Extract the [X, Y] coordinate from the center of the cell holding the provided text.  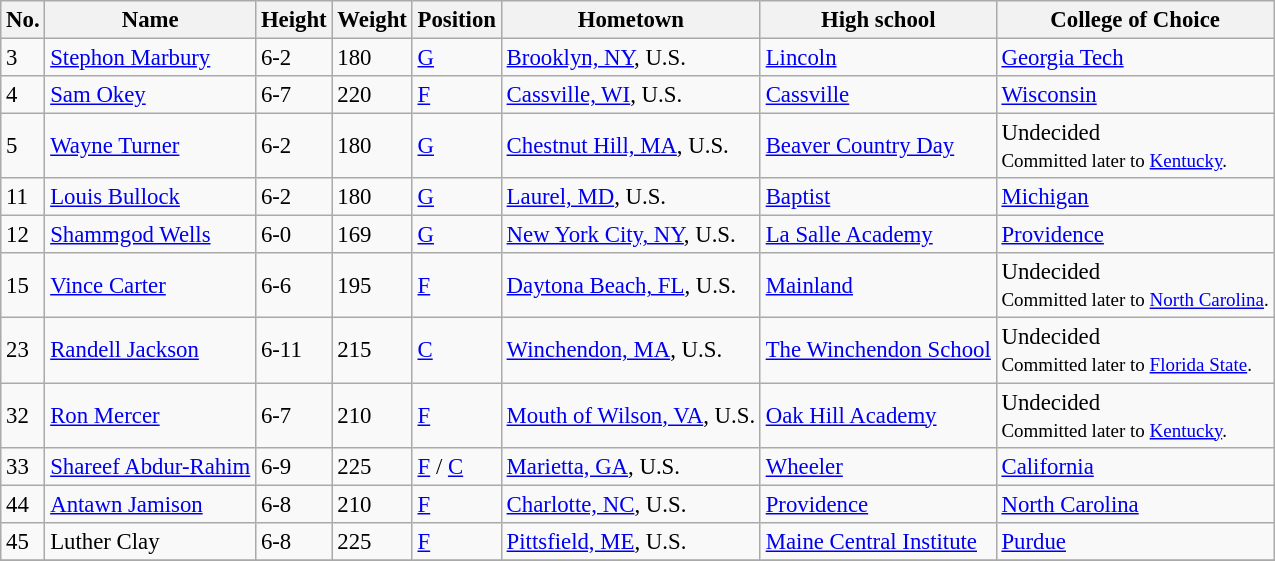
Wheeler [878, 466]
169 [372, 235]
6-11 [294, 350]
Wisconsin [1135, 95]
California [1135, 466]
Hometown [630, 20]
6-0 [294, 235]
45 [23, 541]
23 [23, 350]
Height [294, 20]
Shammgod Wells [150, 235]
195 [372, 286]
Mainland [878, 286]
5 [23, 146]
15 [23, 286]
Michigan [1135, 197]
4 [23, 95]
College of Choice [1135, 20]
Charlotte, NC, U.S. [630, 504]
Chestnut Hill, MA, U.S. [630, 146]
Position [456, 20]
Cassville [878, 95]
New York City, NY, U.S. [630, 235]
Randell Jackson [150, 350]
33 [23, 466]
6-6 [294, 286]
Luther Clay [150, 541]
Oak Hill Academy [878, 416]
UndecidedCommitted later to Florida State. [1135, 350]
Stephon Marbury [150, 58]
32 [23, 416]
C [456, 350]
215 [372, 350]
Louis Bullock [150, 197]
Winchendon, MA, U.S. [630, 350]
12 [23, 235]
Daytona Beach, FL, U.S. [630, 286]
La Salle Academy [878, 235]
Pittsfield, ME, U.S. [630, 541]
The Winchendon School [878, 350]
Georgia Tech [1135, 58]
Marietta, GA, U.S. [630, 466]
Laurel, MD, U.S. [630, 197]
Vince Carter [150, 286]
44 [23, 504]
F / C [456, 466]
Cassville, WI, U.S. [630, 95]
Lincoln [878, 58]
No. [23, 20]
Weight [372, 20]
Purdue [1135, 541]
Wayne Turner [150, 146]
High school [878, 20]
Mouth of Wilson, VA, U.S. [630, 416]
Brooklyn, NY, U.S. [630, 58]
Sam Okey [150, 95]
Name [150, 20]
Baptist [878, 197]
Beaver Country Day [878, 146]
UndecidedCommitted later to North Carolina. [1135, 286]
Shareef Abdur-Rahim [150, 466]
Antawn Jamison [150, 504]
6-9 [294, 466]
220 [372, 95]
North Carolina [1135, 504]
3 [23, 58]
Maine Central Institute [878, 541]
Ron Mercer [150, 416]
11 [23, 197]
